Locate the cell with the specified text and output its (x, y) center coordinate. 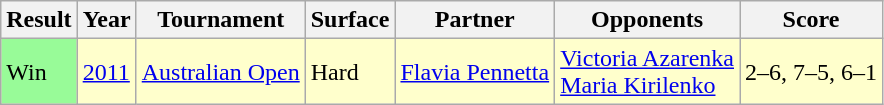
Hard (350, 72)
Surface (350, 20)
Tournament (220, 20)
Year (106, 20)
Result (39, 20)
Flavia Pennetta (475, 72)
Partner (475, 20)
Win (39, 72)
Victoria Azarenka Maria Kirilenko (648, 72)
2–6, 7–5, 6–1 (812, 72)
Score (812, 20)
Opponents (648, 20)
2011 (106, 72)
Australian Open (220, 72)
